Find where the given text appears and provide that cell's center as [X, Y] coordinate. 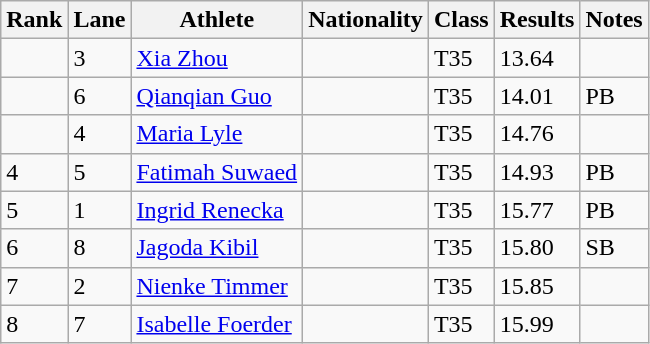
15.99 [537, 324]
14.01 [537, 96]
Jagoda Kibil [217, 248]
15.80 [537, 248]
Ingrid Renecka [217, 210]
3 [100, 58]
1 [100, 210]
Notes [614, 20]
Lane [100, 20]
Athlete [217, 20]
2 [100, 286]
Fatimah Suwaed [217, 172]
SB [614, 248]
Results [537, 20]
15.85 [537, 286]
Maria Lyle [217, 134]
Rank [34, 20]
14.93 [537, 172]
Xia Zhou [217, 58]
13.64 [537, 58]
Isabelle Foerder [217, 324]
15.77 [537, 210]
14.76 [537, 134]
Nationality [366, 20]
Class [461, 20]
Nienke Timmer [217, 286]
Qianqian Guo [217, 96]
